Find where the given text appears and provide that cell's center as (X, Y) coordinate. 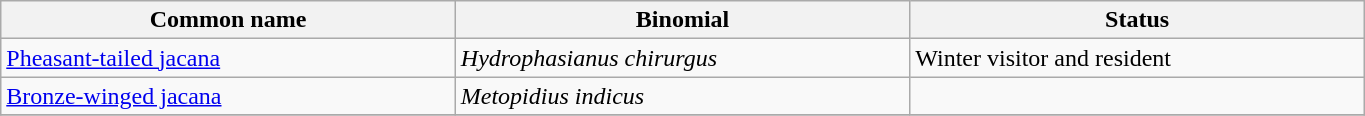
Winter visitor and resident (1138, 58)
Status (1138, 20)
Binomial (682, 20)
Pheasant-tailed jacana (228, 58)
Metopidius indicus (682, 96)
Common name (228, 20)
Hydrophasianus chirurgus (682, 58)
Bronze-winged jacana (228, 96)
